Capture the cell that displays the provided text and extract its [x, y] central coordinate. 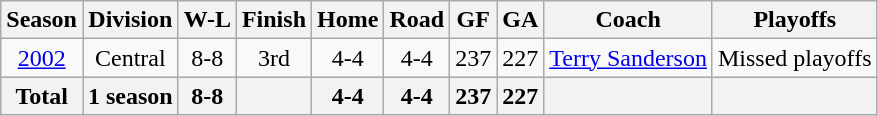
2002 [42, 58]
Missed playoffs [794, 58]
1 season [130, 96]
Finish [274, 20]
GF [474, 20]
Total [42, 96]
Home [348, 20]
3rd [274, 58]
W-L [207, 20]
Terry Sanderson [628, 58]
Central [130, 58]
Playoffs [794, 20]
Coach [628, 20]
GA [520, 20]
Road [417, 20]
Division [130, 20]
Season [42, 20]
